Return the (X, Y) coordinate for the center point of the cell that contains the specified text.  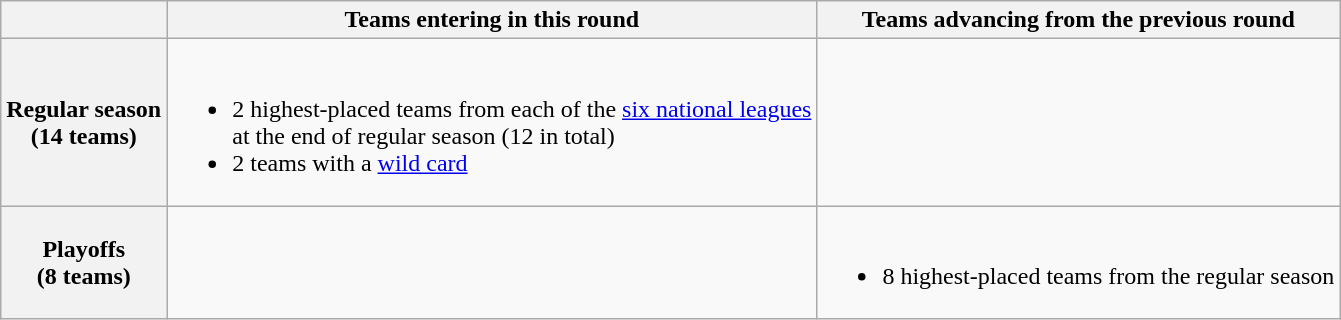
Regular season(14 teams) (84, 122)
2 highest-placed teams from each of the six national leagues at the end of regular season (12 in total)2 teams with a wild card (492, 122)
Teams advancing from the previous round (1078, 20)
Playoffs(8 teams) (84, 262)
Teams entering in this round (492, 20)
8 highest-placed teams from the regular season (1078, 262)
